For the text-containing cell, return its midpoint in [x, y] coordinate format. 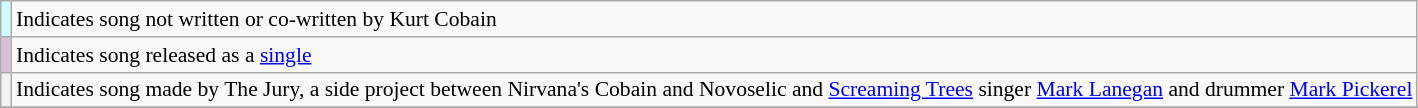
Indicates song not written or co-written by Kurt Cobain [714, 19]
Indicates song released as a single [714, 55]
